Provide the [X, Y] coordinate of the cell's center where the given text is located.  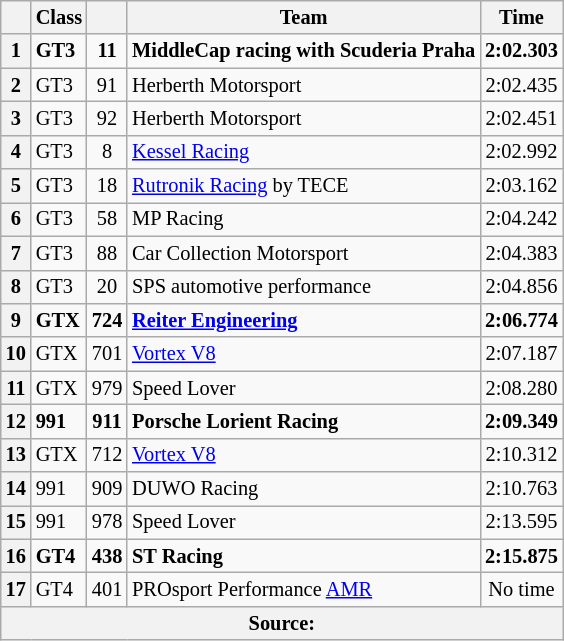
Class [59, 17]
13 [16, 455]
2:10.312 [522, 455]
2 [16, 85]
2:09.349 [522, 421]
88 [107, 253]
16 [16, 556]
1 [16, 51]
PROsport Performance AMR [304, 589]
2:15.875 [522, 556]
2:02.435 [522, 85]
911 [107, 421]
438 [107, 556]
2:04.383 [522, 253]
17 [16, 589]
7 [16, 253]
2:08.280 [522, 388]
2:04.242 [522, 219]
Time [522, 17]
701 [107, 354]
2:04.856 [522, 287]
4 [16, 152]
2:02.992 [522, 152]
Kessel Racing [304, 152]
Car Collection Motorsport [304, 253]
14 [16, 489]
15 [16, 522]
2:10.763 [522, 489]
712 [107, 455]
979 [107, 388]
MP Racing [304, 219]
Rutronik Racing by TECE [304, 186]
5 [16, 186]
12 [16, 421]
2:06.774 [522, 320]
20 [107, 287]
2:02.451 [522, 118]
Porsche Lorient Racing [304, 421]
9 [16, 320]
2:13.595 [522, 522]
91 [107, 85]
401 [107, 589]
Source: [282, 623]
Reiter Engineering [304, 320]
2:07.187 [522, 354]
92 [107, 118]
ST Racing [304, 556]
58 [107, 219]
3 [16, 118]
SPS automotive performance [304, 287]
724 [107, 320]
MiddleCap racing with Scuderia Praha [304, 51]
DUWO Racing [304, 489]
2:02.303 [522, 51]
18 [107, 186]
909 [107, 489]
Team [304, 17]
6 [16, 219]
978 [107, 522]
10 [16, 354]
2:03.162 [522, 186]
No time [522, 589]
